From the cell containing the given text, extract its center point as (x, y) coordinate. 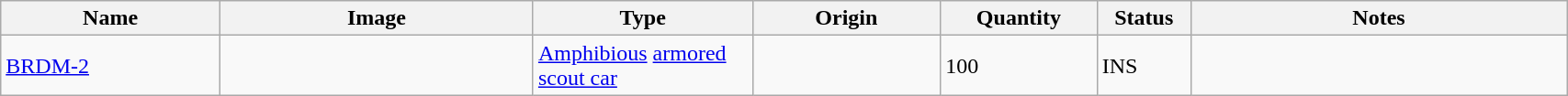
Quantity (1019, 18)
Amphibious armored scout car (643, 66)
Origin (847, 18)
BRDM-2 (110, 66)
Name (110, 18)
Image (377, 18)
100 (1019, 66)
INS (1144, 66)
Notes (1378, 18)
Status (1144, 18)
Type (643, 18)
